Return (X, Y) of the center of cell containing provided text 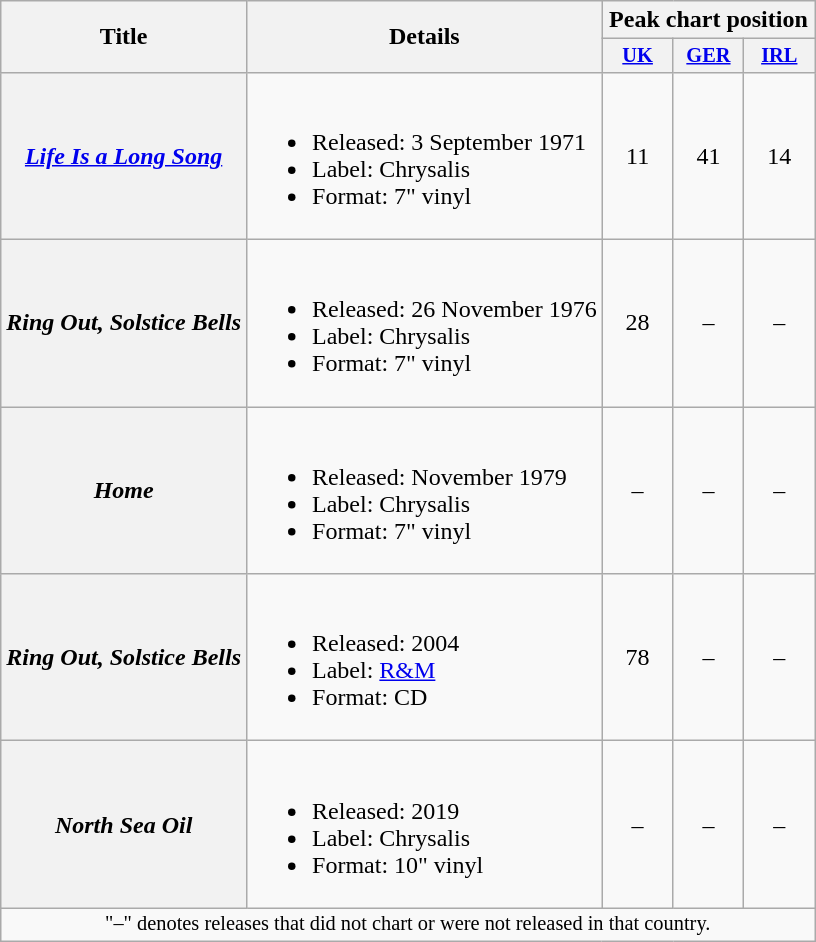
41 (708, 156)
Home (124, 490)
"–" denotes releases that did not chart or were not released in that country. (408, 925)
Title (124, 37)
UK (638, 56)
GER (708, 56)
Released: November 1979Label: ChrysalisFormat: 7" vinyl (425, 490)
78 (638, 658)
14 (780, 156)
11 (638, 156)
28 (638, 324)
Details (425, 37)
Released: 2019Label: ChrysalisFormat: 10" vinyl (425, 824)
Released: 3 September 1971Label: ChrysalisFormat: 7" vinyl (425, 156)
IRL (780, 56)
Life Is a Long Song (124, 156)
Peak chart position (708, 20)
North Sea Oil (124, 824)
Released: 2004Label: R&MFormat: CD (425, 658)
Released: 26 November 1976Label: ChrysalisFormat: 7" vinyl (425, 324)
